Determine the (x, y) coordinate at the center of the cell enclosing the given text.  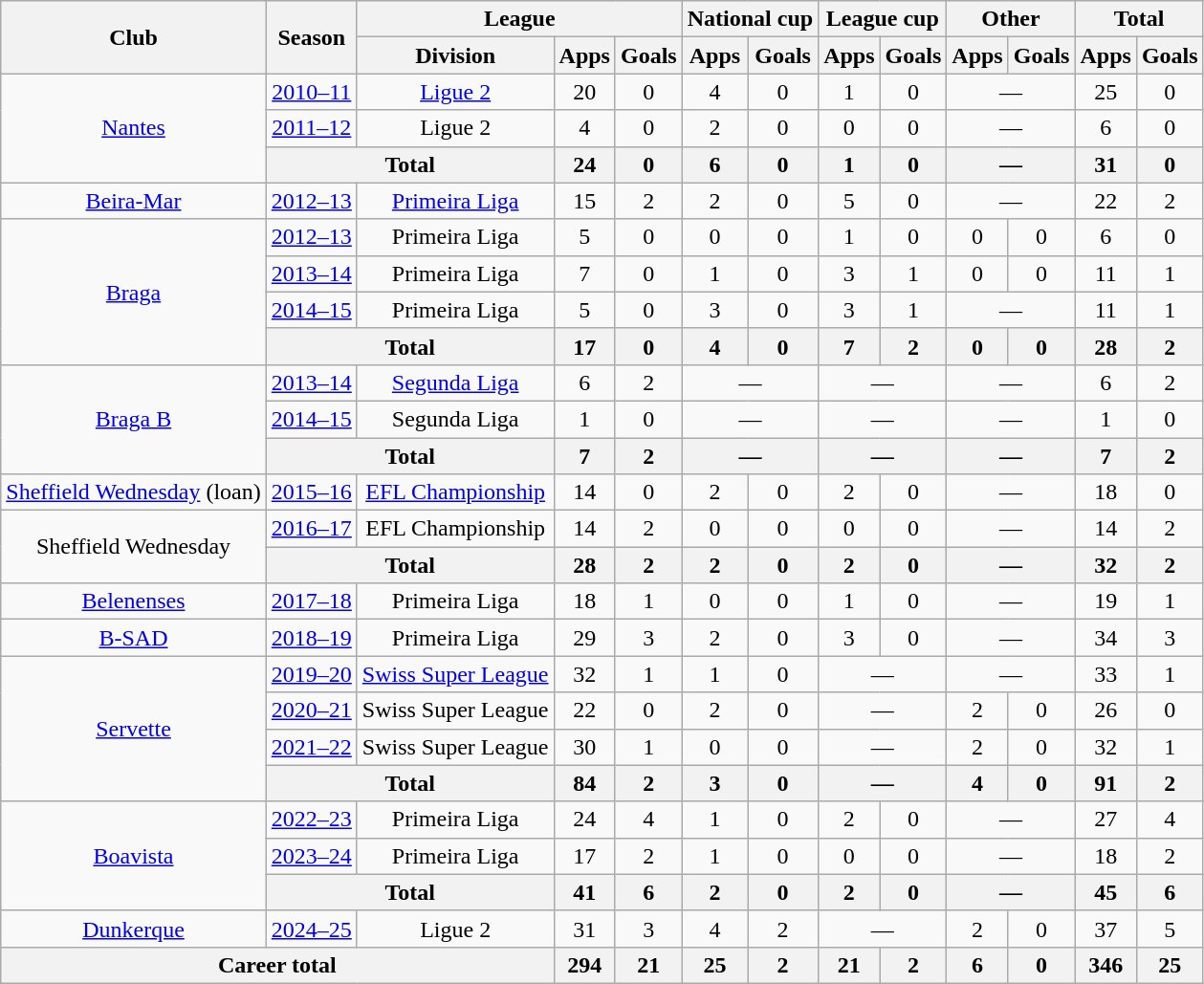
2017–18 (312, 601)
27 (1105, 820)
2019–20 (312, 674)
Braga (134, 292)
45 (1105, 892)
84 (584, 783)
2023–24 (312, 856)
Career total (277, 965)
B-SAD (134, 638)
Belenenses (134, 601)
41 (584, 892)
League cup (883, 19)
Season (312, 37)
Sheffield Wednesday (134, 547)
Sheffield Wednesday (loan) (134, 492)
2020–21 (312, 711)
Dunkerque (134, 929)
Servette (134, 729)
15 (584, 201)
2022–23 (312, 820)
19 (1105, 601)
294 (584, 965)
Beira-Mar (134, 201)
91 (1105, 783)
2011–12 (312, 128)
Club (134, 37)
33 (1105, 674)
Nantes (134, 128)
League (519, 19)
2016–17 (312, 529)
Other (1011, 19)
30 (584, 747)
29 (584, 638)
34 (1105, 638)
20 (584, 92)
Boavista (134, 856)
37 (1105, 929)
2024–25 (312, 929)
2010–11 (312, 92)
2015–16 (312, 492)
Braga B (134, 419)
2021–22 (312, 747)
National cup (750, 19)
346 (1105, 965)
2018–19 (312, 638)
Division (455, 55)
26 (1105, 711)
